Capture the cell that displays the provided text and extract its (X, Y) central coordinate. 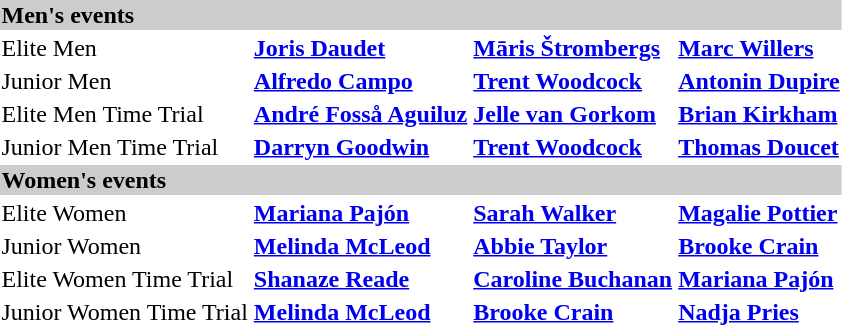
Māris Štrombergs (573, 48)
Elite Men (124, 48)
Elite Women Time Trial (124, 279)
Magalie Pottier (760, 213)
Alfredo Campo (360, 81)
Sarah Walker (573, 213)
Marc Willers (760, 48)
Abbie Taylor (573, 246)
Shanaze Reade (360, 279)
Junior Men Time Trial (124, 147)
Junior Men (124, 81)
André Fosså Aguiluz (360, 114)
Joris Daudet (360, 48)
Men's events (420, 15)
Elite Men Time Trial (124, 114)
Brian Kirkham (760, 114)
Women's events (420, 180)
Junior Women (124, 246)
Darryn Goodwin (360, 147)
Brooke Crain (760, 246)
Caroline Buchanan (573, 279)
Thomas Doucet (760, 147)
Elite Women (124, 213)
Melinda McLeod (360, 246)
Jelle van Gorkom (573, 114)
Antonin Dupire (760, 81)
